Search for the cell housing the specified text and yield its (x, y) center coordinate. 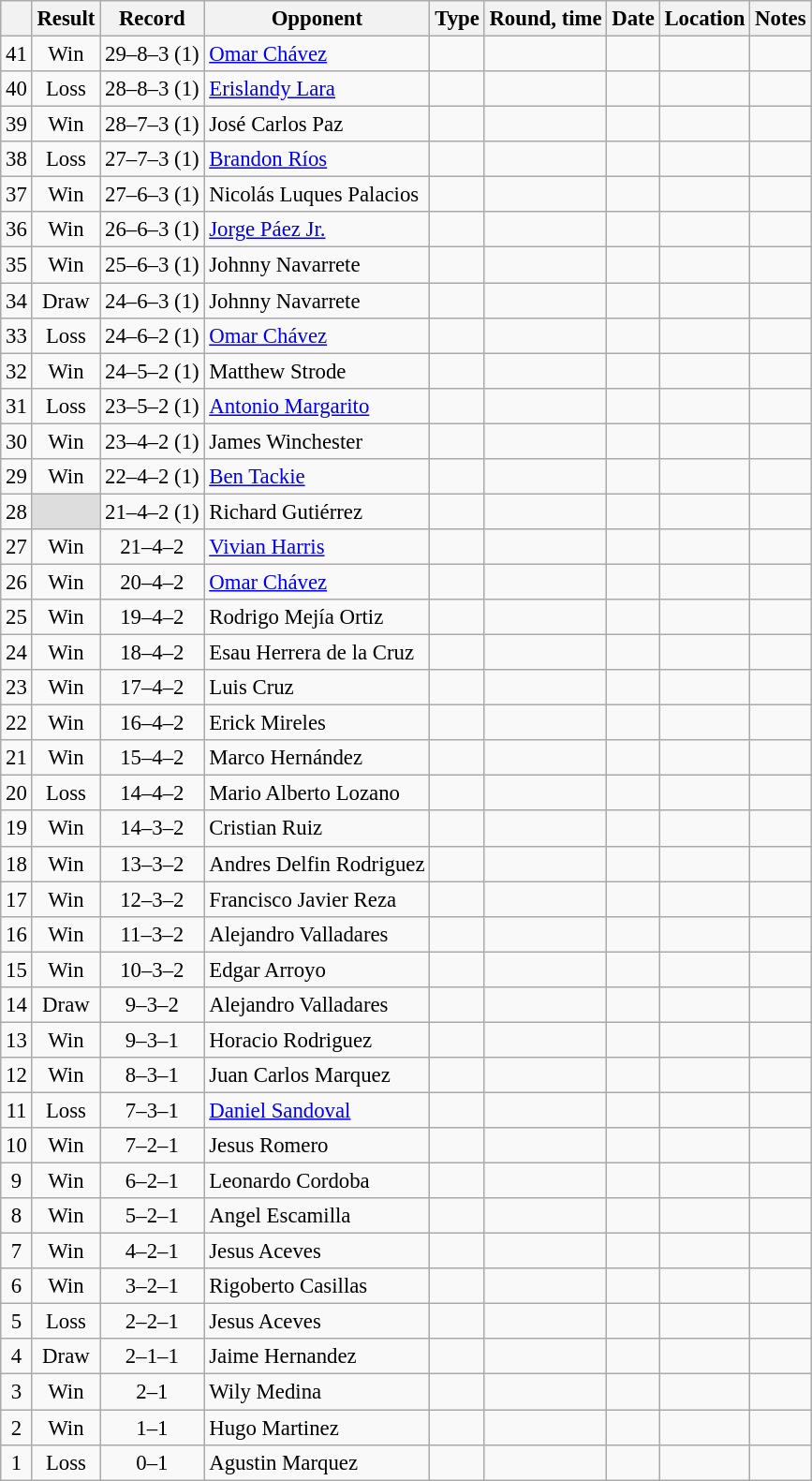
28–8–3 (1) (152, 89)
32 (17, 371)
Erislandy Lara (317, 89)
3 (17, 1392)
24–6–2 (1) (152, 335)
12 (17, 1075)
9–3–2 (152, 1005)
19–4–2 (152, 617)
21 (17, 758)
28–7–3 (1) (152, 125)
10–3–2 (152, 970)
Agustin Marquez (317, 1462)
Type (457, 19)
33 (17, 335)
1–1 (152, 1428)
James Winchester (317, 441)
17–4–2 (152, 688)
21–4–2 (152, 547)
3–2–1 (152, 1286)
Hugo Martinez (317, 1428)
11 (17, 1110)
Matthew Strode (317, 371)
29–8–3 (1) (152, 54)
0–1 (152, 1462)
11–3–2 (152, 934)
Luis Cruz (317, 688)
Cristian Ruiz (317, 829)
31 (17, 406)
26 (17, 582)
Edgar Arroyo (317, 970)
Erick Mireles (317, 723)
Round, time (545, 19)
Mario Alberto Lozano (317, 793)
2 (17, 1428)
Vivian Harris (317, 547)
Andres Delfin Rodriguez (317, 864)
34 (17, 301)
28 (17, 511)
23 (17, 688)
5 (17, 1322)
Date (633, 19)
6 (17, 1286)
Nicolás Luques Palacios (317, 195)
2–1–1 (152, 1357)
20 (17, 793)
23–4–2 (1) (152, 441)
Ben Tackie (317, 477)
Opponent (317, 19)
37 (17, 195)
Marco Hernández (317, 758)
4–2–1 (152, 1251)
15–4–2 (152, 758)
40 (17, 89)
18 (17, 864)
5–2–1 (152, 1216)
35 (17, 265)
7–3–1 (152, 1110)
39 (17, 125)
19 (17, 829)
29 (17, 477)
Record (152, 19)
Daniel Sandoval (317, 1110)
Horacio Rodriguez (317, 1040)
4 (17, 1357)
17 (17, 899)
24–6–3 (1) (152, 301)
26–6–3 (1) (152, 230)
Notes (781, 19)
9 (17, 1181)
25–6–3 (1) (152, 265)
22 (17, 723)
José Carlos Paz (317, 125)
10 (17, 1146)
Brandon Ríos (317, 159)
18–4–2 (152, 653)
25 (17, 617)
14–4–2 (152, 793)
Richard Gutiérrez (317, 511)
16–4–2 (152, 723)
7–2–1 (152, 1146)
1 (17, 1462)
Rodrigo Mejía Ortiz (317, 617)
Location (704, 19)
Angel Escamilla (317, 1216)
2–2–1 (152, 1322)
7 (17, 1251)
Jaime Hernandez (317, 1357)
24 (17, 653)
Antonio Margarito (317, 406)
30 (17, 441)
8–3–1 (152, 1075)
21–4–2 (1) (152, 511)
Jesus Romero (317, 1146)
13–3–2 (152, 864)
Rigoberto Casillas (317, 1286)
20–4–2 (152, 582)
Leonardo Cordoba (317, 1181)
27–7–3 (1) (152, 159)
36 (17, 230)
Wily Medina (317, 1392)
16 (17, 934)
Francisco Javier Reza (317, 899)
41 (17, 54)
8 (17, 1216)
15 (17, 970)
38 (17, 159)
9–3–1 (152, 1040)
Esau Herrera de la Cruz (317, 653)
2–1 (152, 1392)
Result (66, 19)
24–5–2 (1) (152, 371)
14 (17, 1005)
Jorge Páez Jr. (317, 230)
Juan Carlos Marquez (317, 1075)
12–3–2 (152, 899)
14–3–2 (152, 829)
23–5–2 (1) (152, 406)
22–4–2 (1) (152, 477)
6–2–1 (152, 1181)
27–6–3 (1) (152, 195)
27 (17, 547)
13 (17, 1040)
